Return [X, Y] of the center of cell containing provided text 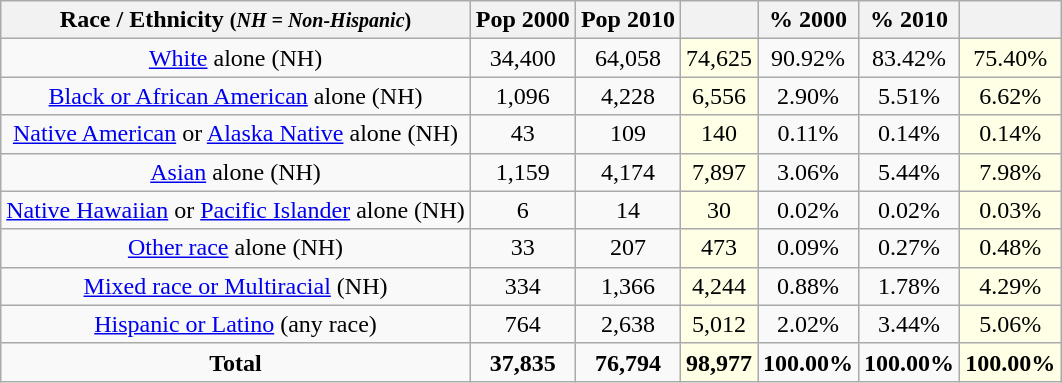
43 [522, 134]
37,835 [522, 362]
2.90% [808, 96]
4.29% [1010, 286]
Race / Ethnicity (NH = Non-Hispanic) [236, 20]
0.03% [1010, 210]
Native Hawaiian or Pacific Islander alone (NH) [236, 210]
Other race alone (NH) [236, 248]
207 [628, 248]
764 [522, 324]
64,058 [628, 58]
75.40% [1010, 58]
5.44% [910, 172]
White alone (NH) [236, 58]
98,977 [718, 362]
0.88% [808, 286]
Native American or Alaska Native alone (NH) [236, 134]
7,897 [718, 172]
30 [718, 210]
76,794 [628, 362]
5,012 [718, 324]
5.51% [910, 96]
0.27% [910, 248]
140 [718, 134]
74,625 [718, 58]
83.42% [910, 58]
1,366 [628, 286]
Asian alone (NH) [236, 172]
3.44% [910, 324]
0.11% [808, 134]
473 [718, 248]
Total [236, 362]
Pop 2000 [522, 20]
2,638 [628, 324]
4,244 [718, 286]
Pop 2010 [628, 20]
Hispanic or Latino (any race) [236, 324]
334 [522, 286]
% 2010 [910, 20]
14 [628, 210]
Black or African American alone (NH) [236, 96]
1,096 [522, 96]
1,159 [522, 172]
6,556 [718, 96]
3.06% [808, 172]
7.98% [1010, 172]
33 [522, 248]
34,400 [522, 58]
6 [522, 210]
90.92% [808, 58]
5.06% [1010, 324]
4,174 [628, 172]
109 [628, 134]
4,228 [628, 96]
2.02% [808, 324]
0.48% [1010, 248]
% 2000 [808, 20]
Mixed race or Multiracial (NH) [236, 286]
6.62% [1010, 96]
1.78% [910, 286]
0.09% [808, 248]
